Scan for the cell matching the given text and deliver its [x, y] coordinate at center. 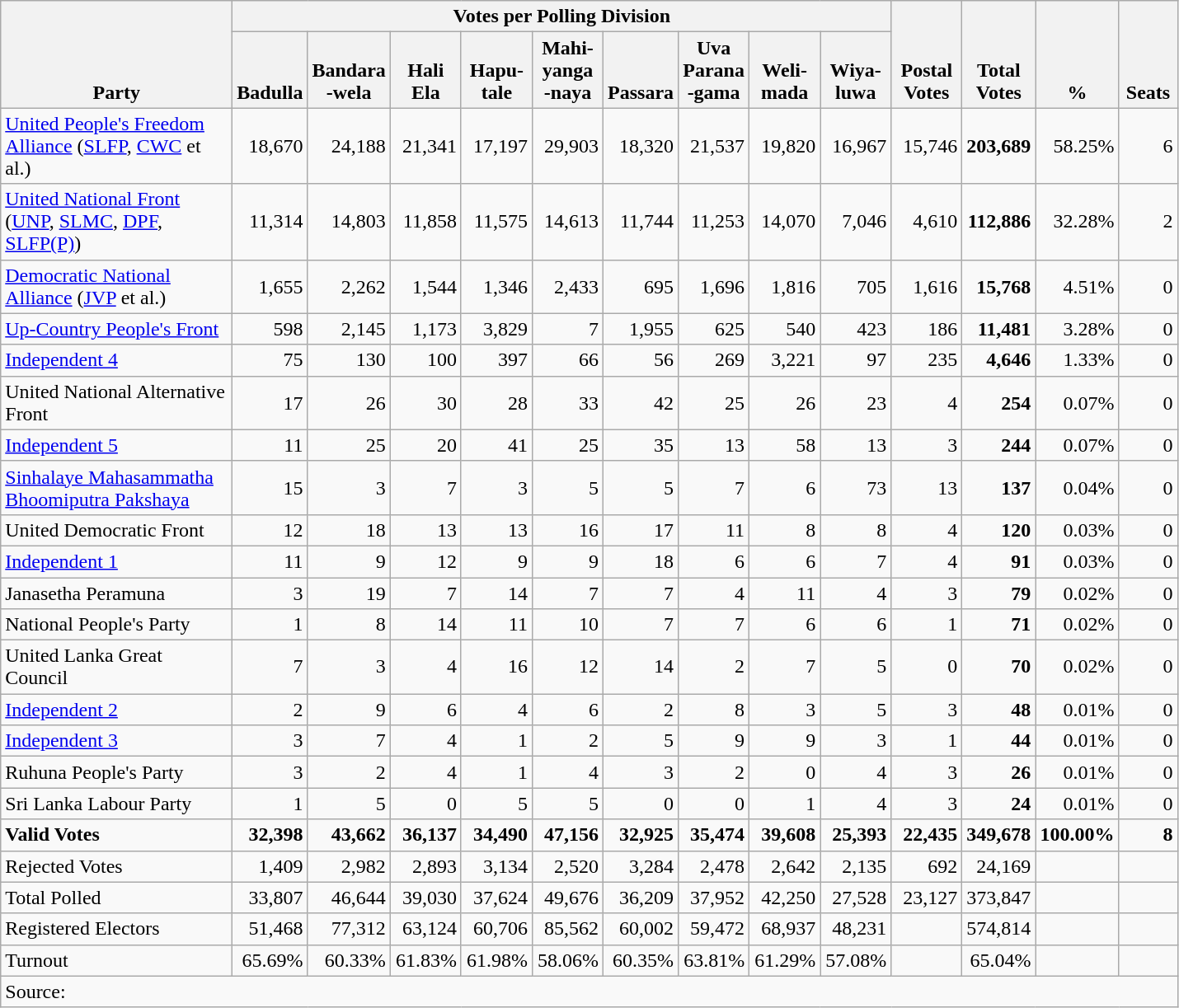
11,481 [999, 329]
46,644 [349, 898]
598 [270, 329]
34,490 [496, 835]
43,662 [349, 835]
Hapu-tale [496, 70]
254 [999, 402]
1,346 [496, 287]
49,676 [567, 898]
60,002 [641, 929]
48,231 [856, 929]
1,696 [714, 287]
% [1077, 54]
73 [856, 488]
2,145 [349, 329]
4,646 [999, 360]
3,221 [785, 360]
15,768 [999, 287]
20 [425, 445]
25,393 [856, 835]
Total Polled [117, 898]
36,137 [425, 835]
11,314 [270, 222]
423 [856, 329]
1,173 [425, 329]
Up-Country People's Front [117, 329]
27,528 [856, 898]
1,409 [270, 866]
60.35% [641, 960]
United Lanka Great Council [117, 668]
57.08% [856, 960]
85,562 [567, 929]
16,967 [856, 146]
3.28% [1077, 329]
14,803 [349, 222]
35 [641, 445]
58 [785, 445]
Independent 4 [117, 360]
235 [927, 360]
23 [856, 402]
61.29% [785, 960]
56 [641, 360]
33 [567, 402]
186 [927, 329]
41 [496, 445]
3,829 [496, 329]
37,952 [714, 898]
75 [270, 360]
HaliEla [425, 70]
Wiya-luwa [856, 70]
47,156 [567, 835]
7,046 [856, 222]
Party [117, 54]
Source: [589, 992]
112,886 [999, 222]
1.33% [1077, 360]
11,575 [496, 222]
Badulla [270, 70]
349,678 [999, 835]
14,613 [567, 222]
11,858 [425, 222]
44 [999, 741]
61.83% [425, 960]
59,472 [714, 929]
79 [999, 593]
2,520 [567, 866]
120 [999, 530]
58.06% [567, 960]
2,262 [349, 287]
30 [425, 402]
32.28% [1077, 222]
97 [856, 360]
33,807 [270, 898]
373,847 [999, 898]
0.04% [1077, 488]
Turnout [117, 960]
32,925 [641, 835]
PostalVotes [927, 54]
Independent 3 [117, 741]
100.00% [1077, 835]
15,746 [927, 146]
Democratic National Alliance (JVP et al.) [117, 287]
60.33% [349, 960]
2,982 [349, 866]
58.25% [1077, 146]
574,814 [999, 929]
3,284 [641, 866]
1,655 [270, 287]
100 [425, 360]
18,320 [641, 146]
203,689 [999, 146]
70 [999, 668]
77,312 [349, 929]
63.81% [714, 960]
Janasetha Peramuna [117, 593]
2,642 [785, 866]
11,253 [714, 222]
Passara [641, 70]
21,341 [425, 146]
625 [714, 329]
Ruhuna People's Party [117, 772]
18,670 [270, 146]
48 [999, 710]
3,134 [496, 866]
Sri Lanka Labour Party [117, 804]
137 [999, 488]
11,744 [641, 222]
22,435 [927, 835]
35,474 [714, 835]
Total Votes [999, 54]
United People's Freedom Alliance (SLFP, CWC et al.) [117, 146]
28 [496, 402]
19,820 [785, 146]
1,955 [641, 329]
14,070 [785, 222]
4,610 [927, 222]
National People's Party [117, 625]
37,624 [496, 898]
UvaParana-gama [714, 70]
91 [999, 561]
244 [999, 445]
42 [641, 402]
Sinhalaye Mahasammatha Bhoomiputra Pakshaya [117, 488]
24 [999, 804]
United Democratic Front [117, 530]
32,398 [270, 835]
39,608 [785, 835]
51,468 [270, 929]
24,169 [999, 866]
397 [496, 360]
24,188 [349, 146]
2,478 [714, 866]
Independent 2 [117, 710]
Independent 1 [117, 561]
17,197 [496, 146]
1,616 [927, 287]
71 [999, 625]
65.04% [999, 960]
15 [270, 488]
65.69% [270, 960]
23,127 [927, 898]
61.98% [496, 960]
1,816 [785, 287]
63,124 [425, 929]
2,893 [425, 866]
68,937 [785, 929]
29,903 [567, 146]
10 [567, 625]
Seats [1148, 54]
42,250 [785, 898]
Rejected Votes [117, 866]
19 [349, 593]
Mahi-yanga-naya [567, 70]
1,544 [425, 287]
130 [349, 360]
66 [567, 360]
Registered Electors [117, 929]
4.51% [1077, 287]
Valid Votes [117, 835]
2,433 [567, 287]
Bandara-wela [349, 70]
540 [785, 329]
United National Front(UNP, SLMC, DPF, SLFP(P)) [117, 222]
36,209 [641, 898]
Independent 5 [117, 445]
60,706 [496, 929]
705 [856, 287]
21,537 [714, 146]
269 [714, 360]
Votes per Polling Division [562, 16]
2,135 [856, 866]
39,030 [425, 898]
695 [641, 287]
United National Alternative Front [117, 402]
Weli-mada [785, 70]
692 [927, 866]
